Locate the cell with the specified text and output its (x, y) center coordinate. 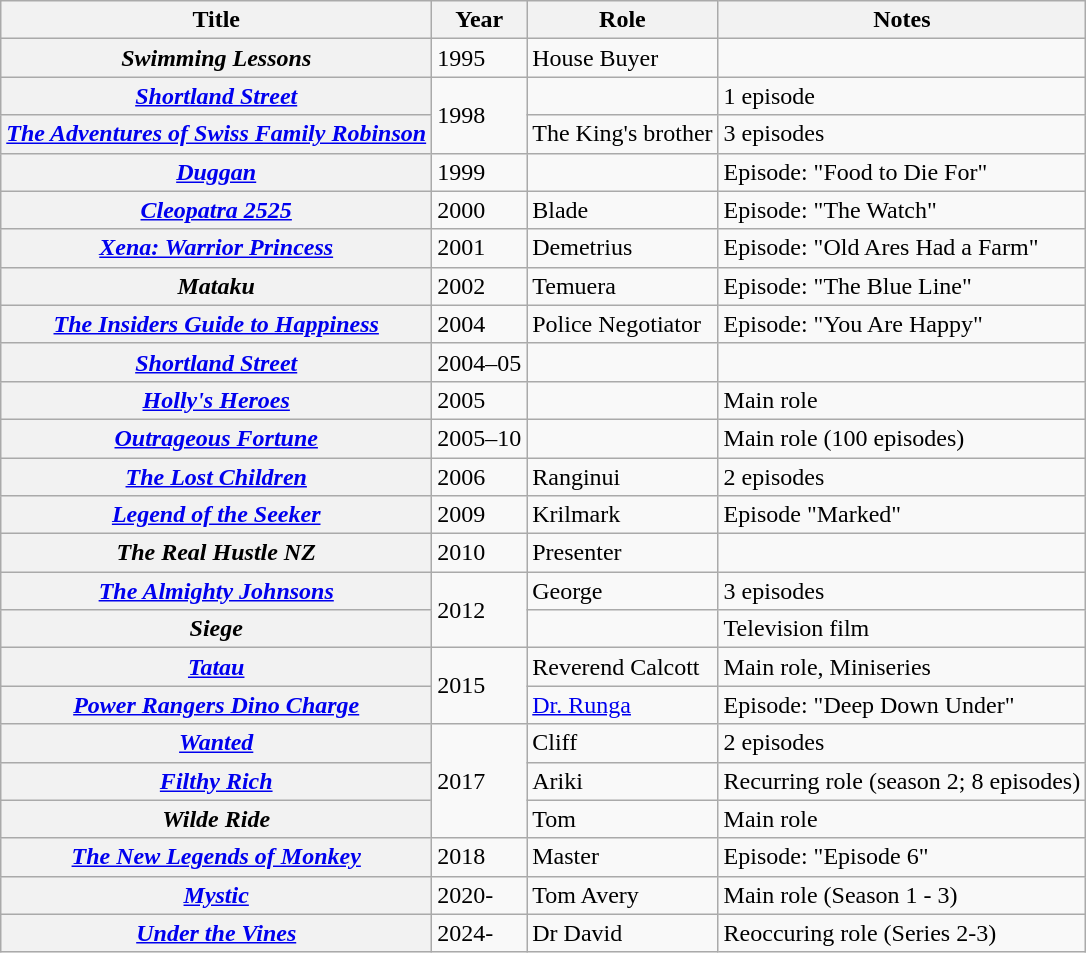
The Adventures of Swiss Family Robinson (216, 134)
Temuera (622, 286)
Episode: "The Watch" (902, 210)
Episode: "Episode 6" (902, 857)
2005–10 (480, 438)
Wilde Ride (216, 819)
2006 (480, 477)
Tom Avery (622, 895)
1995 (480, 58)
Presenter (622, 553)
2015 (480, 686)
Ranginui (622, 477)
Dr. Runga (622, 705)
Television film (902, 629)
Mataku (216, 286)
Reverend Calcott (622, 667)
The King's brother (622, 134)
Episode: "Deep Down Under" (902, 705)
Tom (622, 819)
Episode: "The Blue Line" (902, 286)
2001 (480, 248)
2018 (480, 857)
Mystic (216, 895)
Role (622, 20)
Episode "Marked" (902, 515)
2002 (480, 286)
The Real Hustle NZ (216, 553)
The New Legends of Monkey (216, 857)
Year (480, 20)
1998 (480, 115)
House Buyer (622, 58)
1999 (480, 172)
Wanted (216, 743)
2004 (480, 324)
Recurring role (season 2; 8 episodes) (902, 781)
Main role (Season 1 - 3) (902, 895)
Legend of the Seeker (216, 515)
Episode: "You Are Happy" (902, 324)
Cliff (622, 743)
2009 (480, 515)
1 episode (902, 96)
Xena: Warrior Princess (216, 248)
Cleopatra 2525 (216, 210)
2010 (480, 553)
Notes (902, 20)
Filthy Rich (216, 781)
2012 (480, 610)
Under the Vines (216, 933)
Main role (100 episodes) (902, 438)
The Insiders Guide to Happiness (216, 324)
2004–05 (480, 362)
Episode: "Food to Die For" (902, 172)
2017 (480, 781)
Title (216, 20)
Duggan (216, 172)
The Almighty Johnsons (216, 591)
Police Negotiator (622, 324)
Holly's Heroes (216, 400)
Demetrius (622, 248)
Dr David (622, 933)
Main role, Miniseries (902, 667)
George (622, 591)
Episode: "Old Ares Had a Farm" (902, 248)
Reoccuring role (Series 2-3) (902, 933)
Blade (622, 210)
Power Rangers Dino Charge (216, 705)
Ariki (622, 781)
2024- (480, 933)
Krilmark (622, 515)
Siege (216, 629)
Tatau (216, 667)
Outrageous Fortune (216, 438)
Swimming Lessons (216, 58)
The Lost Children (216, 477)
2000 (480, 210)
2005 (480, 400)
2020- (480, 895)
Master (622, 857)
